Find where the given text appears and provide that cell's center as [X, Y] coordinate. 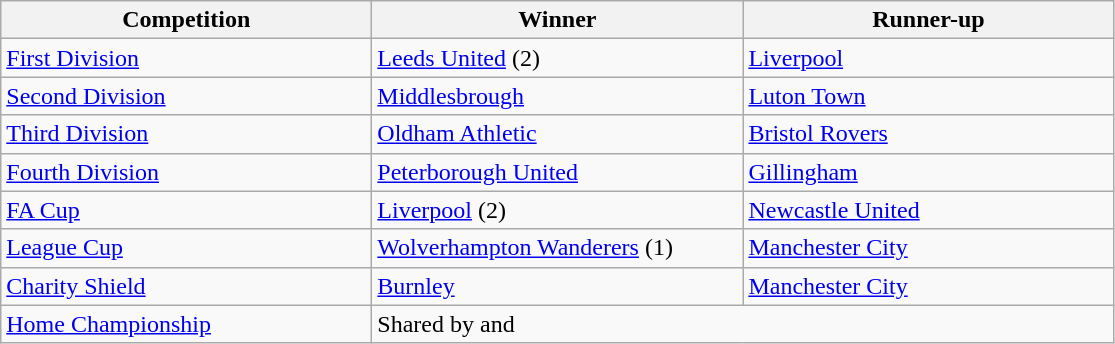
League Cup [186, 248]
Oldham Athletic [558, 134]
Home Championship [186, 324]
Newcastle United [928, 210]
Charity Shield [186, 286]
Shared by and [743, 324]
Runner-up [928, 20]
Third Division [186, 134]
Wolverhampton Wanderers (1) [558, 248]
FA Cup [186, 210]
Middlesbrough [558, 96]
Burnley [558, 286]
Peterborough United [558, 172]
Luton Town [928, 96]
Leeds United (2) [558, 58]
Gillingham [928, 172]
Fourth Division [186, 172]
Second Division [186, 96]
Liverpool (2) [558, 210]
Competition [186, 20]
First Division [186, 58]
Winner [558, 20]
Bristol Rovers [928, 134]
Liverpool [928, 58]
